From the cell containing the given text, extract its center point as [x, y] coordinate. 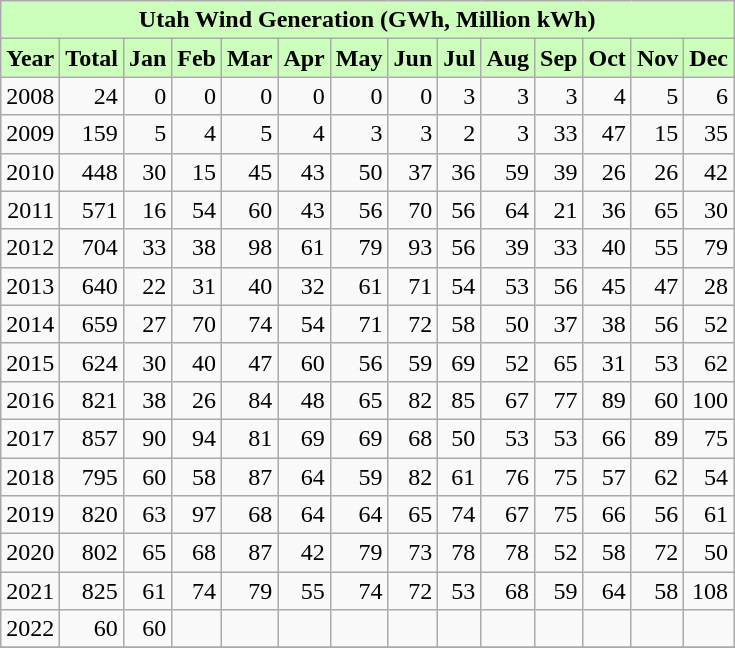
2009 [30, 134]
159 [92, 134]
28 [709, 286]
94 [197, 438]
35 [709, 134]
2008 [30, 96]
Mar [250, 58]
448 [92, 172]
2012 [30, 248]
97 [197, 515]
77 [559, 400]
90 [147, 438]
571 [92, 210]
57 [607, 477]
Aug [508, 58]
Year [30, 58]
81 [250, 438]
Total [92, 58]
Sep [559, 58]
2010 [30, 172]
2021 [30, 591]
Jun [413, 58]
659 [92, 324]
84 [250, 400]
Nov [657, 58]
802 [92, 553]
2014 [30, 324]
98 [250, 248]
85 [460, 400]
2020 [30, 553]
2 [460, 134]
821 [92, 400]
Dec [709, 58]
2022 [30, 629]
704 [92, 248]
6 [709, 96]
27 [147, 324]
795 [92, 477]
16 [147, 210]
93 [413, 248]
2016 [30, 400]
2013 [30, 286]
21 [559, 210]
108 [709, 591]
Utah Wind Generation (GWh, Million kWh) [368, 20]
76 [508, 477]
63 [147, 515]
820 [92, 515]
2019 [30, 515]
Feb [197, 58]
Jan [147, 58]
Jul [460, 58]
48 [304, 400]
2017 [30, 438]
100 [709, 400]
825 [92, 591]
2018 [30, 477]
May [359, 58]
2011 [30, 210]
Oct [607, 58]
857 [92, 438]
Apr [304, 58]
2015 [30, 362]
624 [92, 362]
32 [304, 286]
640 [92, 286]
24 [92, 96]
22 [147, 286]
73 [413, 553]
